For the text-containing cell, return its midpoint in [X, Y] coordinate format. 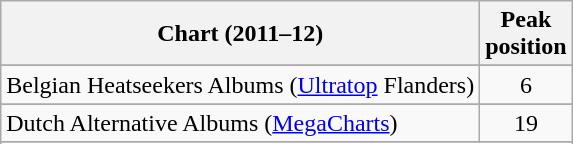
Peakposition [526, 34]
Dutch Alternative Albums (MegaCharts) [240, 123]
Chart (2011–12) [240, 34]
Belgian Heatseekers Albums (Ultratop Flanders) [240, 85]
19 [526, 123]
6 [526, 85]
